For the text-containing cell, return its midpoint in [x, y] coordinate format. 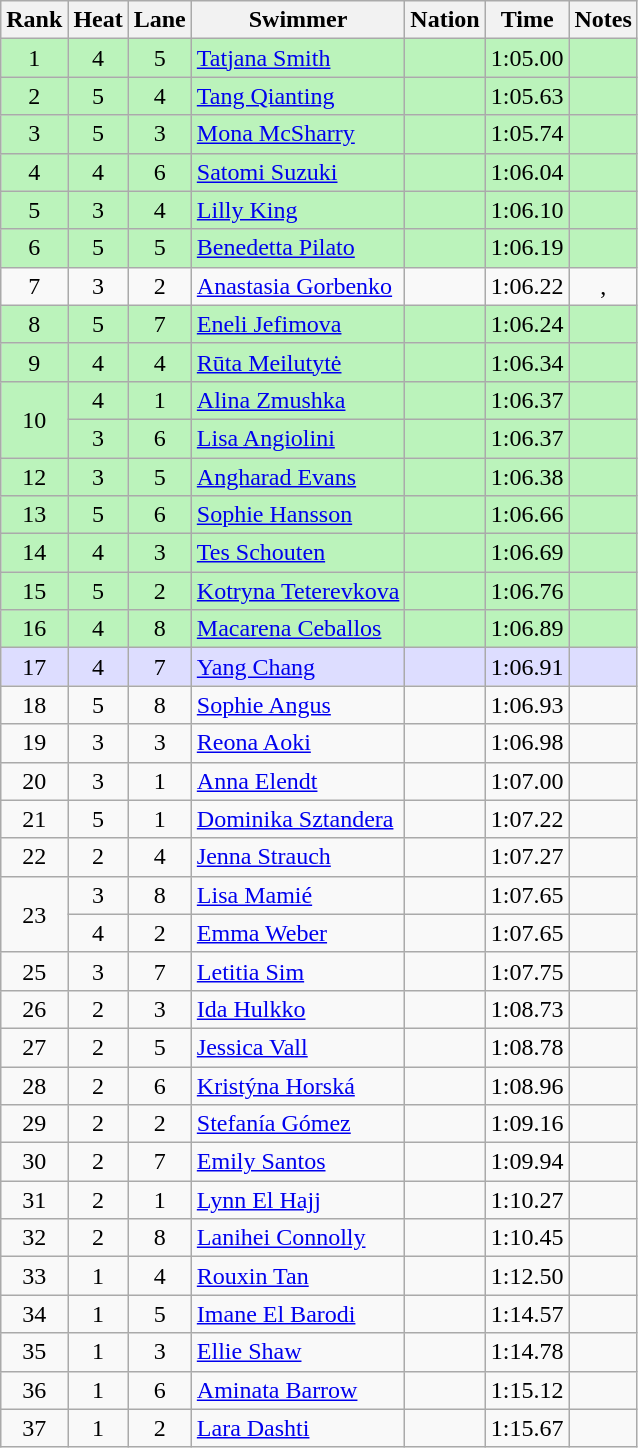
31 [34, 1200]
1:09.94 [527, 1162]
15 [34, 591]
1:14.57 [527, 1314]
Lanihei Connolly [298, 1238]
1:05.00 [527, 58]
1:06.91 [527, 667]
Macarena Ceballos [298, 629]
1:06.34 [527, 362]
1:06.69 [527, 553]
Alina Zmushka [298, 400]
Rouxin Tan [298, 1276]
Jessica Vall [298, 1047]
18 [34, 705]
37 [34, 1428]
23 [34, 914]
Lisa Angiolini [298, 438]
Anna Elendt [298, 781]
Emma Weber [298, 933]
1:06.04 [527, 172]
1:10.45 [527, 1238]
33 [34, 1276]
1:08.73 [527, 1009]
1:08.96 [527, 1085]
1:05.74 [527, 134]
Sophie Angus [298, 705]
19 [34, 743]
9 [34, 362]
Mona McSharry [298, 134]
Heat [98, 20]
22 [34, 857]
Letitia Sim [298, 971]
Satomi Suzuki [298, 172]
1:10.27 [527, 1200]
Emily Santos [298, 1162]
35 [34, 1352]
12 [34, 477]
1:06.19 [527, 248]
, [603, 286]
1:06.89 [527, 629]
28 [34, 1085]
Time [527, 20]
Anastasia Gorbenko [298, 286]
Swimmer [298, 20]
Reona Aoki [298, 743]
1:15.67 [527, 1428]
Rank [34, 20]
1:15.12 [527, 1390]
Angharad Evans [298, 477]
1:07.22 [527, 819]
Sophie Hansson [298, 515]
1:06.38 [527, 477]
21 [34, 819]
14 [34, 553]
1:06.66 [527, 515]
Dominika Sztandera [298, 819]
1:06.98 [527, 743]
30 [34, 1162]
Lilly King [298, 210]
Imane El Barodi [298, 1314]
Rūta Meilutytė [298, 362]
Yang Chang [298, 667]
Tes Schouten [298, 553]
1:14.78 [527, 1352]
32 [34, 1238]
17 [34, 667]
13 [34, 515]
Kotryna Teterevkova [298, 591]
Lisa Mamié [298, 895]
Notes [603, 20]
34 [34, 1314]
Kristýna Horská [298, 1085]
1:06.10 [527, 210]
Tatjana Smith [298, 58]
25 [34, 971]
Stefanía Gómez [298, 1124]
Tang Qianting [298, 96]
1:07.27 [527, 857]
29 [34, 1124]
Lara Dashti [298, 1428]
1:07.00 [527, 781]
26 [34, 1009]
Lane [160, 20]
1:12.50 [527, 1276]
1:05.63 [527, 96]
1:07.75 [527, 971]
Jenna Strauch [298, 857]
27 [34, 1047]
36 [34, 1390]
1:08.78 [527, 1047]
Nation [445, 20]
1:06.93 [527, 705]
1:06.22 [527, 286]
Benedetta Pilato [298, 248]
1:06.76 [527, 591]
16 [34, 629]
Eneli Jefimova [298, 324]
1:06.24 [527, 324]
Ellie Shaw [298, 1352]
Aminata Barrow [298, 1390]
20 [34, 781]
Ida Hulkko [298, 1009]
10 [34, 419]
1:09.16 [527, 1124]
Lynn El Hajj [298, 1200]
